Pinpoint the cell where the given text exists, returning its [X, Y] midpoint coordinate. 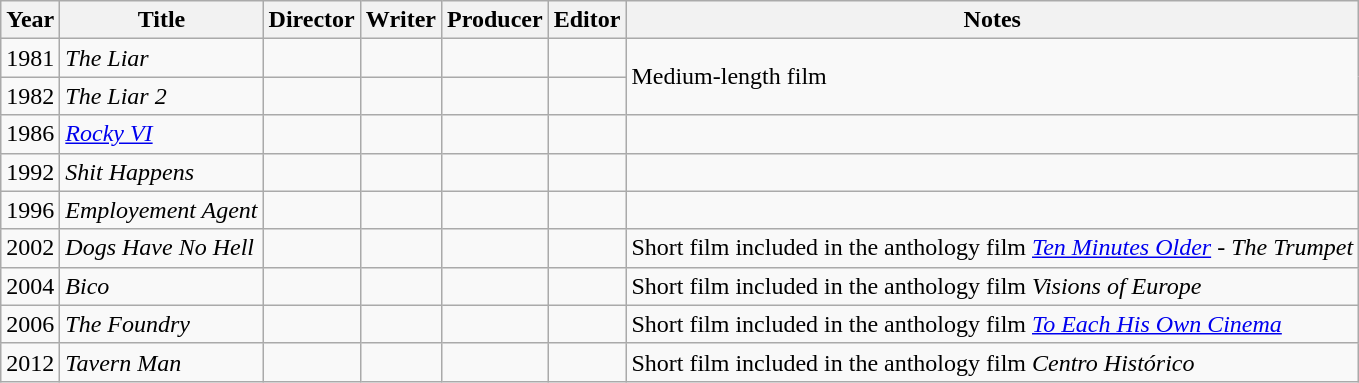
1981 [30, 58]
The Liar 2 [162, 96]
1992 [30, 172]
Employement Agent [162, 210]
Editor [587, 20]
Short film included in the anthology film To Each His Own Cinema [992, 324]
Tavern Man [162, 362]
Title [162, 20]
Medium-length film [992, 77]
2006 [30, 324]
The Liar [162, 58]
Short film included in the anthology film Visions of Europe [992, 286]
Year [30, 20]
Rocky VI [162, 134]
Shit Happens [162, 172]
Director [312, 20]
Notes [992, 20]
Writer [400, 20]
Dogs Have No Hell [162, 248]
The Foundry [162, 324]
Short film included in the anthology film Centro Histórico [992, 362]
2004 [30, 286]
2002 [30, 248]
1996 [30, 210]
2012 [30, 362]
Short film included in the anthology film Ten Minutes Older - The Trumpet [992, 248]
Producer [496, 20]
1986 [30, 134]
Bico [162, 286]
1982 [30, 96]
